Provide the (X, Y) coordinate of the cell's center where the given text is located.  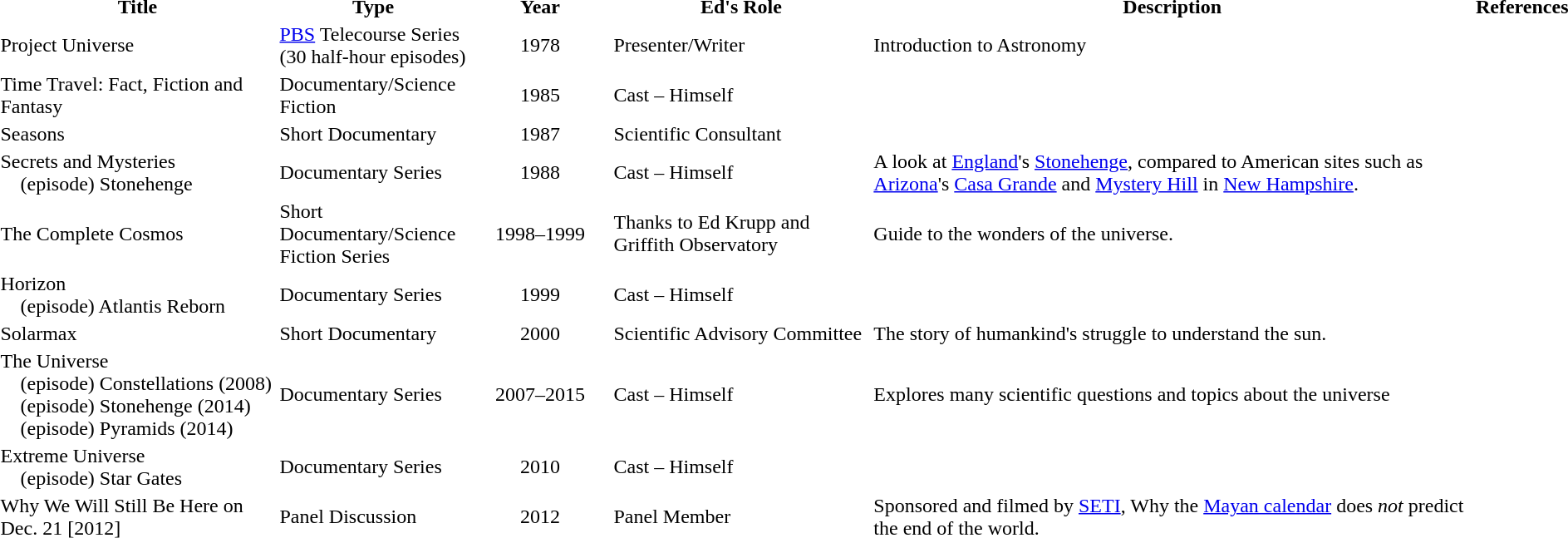
1999 (540, 294)
2007–2015 (540, 394)
Presenter/Writer (741, 45)
1987 (540, 134)
Scientific Advisory Committee (741, 333)
1998–1999 (540, 234)
A look at England's Stonehenge, compared to American sites such as Arizona's Casa Grande and Mystery Hill in New Hampshire. (1172, 173)
Documentary/Science Fiction (373, 95)
Short Documentary/Science Fiction Series (373, 234)
Thanks to Ed Krupp and Griffith Observatory (741, 234)
2010 (540, 467)
The story of humankind's struggle to understand the sun. (1172, 333)
Guide to the wonders of the universe. (1172, 234)
2000 (540, 333)
Explores many scientific questions and topics about the universe (1172, 394)
Scientific Consultant (741, 134)
PBS Telecourse Series (30 half-hour episodes) (373, 45)
Introduction to Astronomy (1172, 45)
1985 (540, 95)
1988 (540, 173)
1978 (540, 45)
